Locate the cell with the specified text and output its [X, Y] center coordinate. 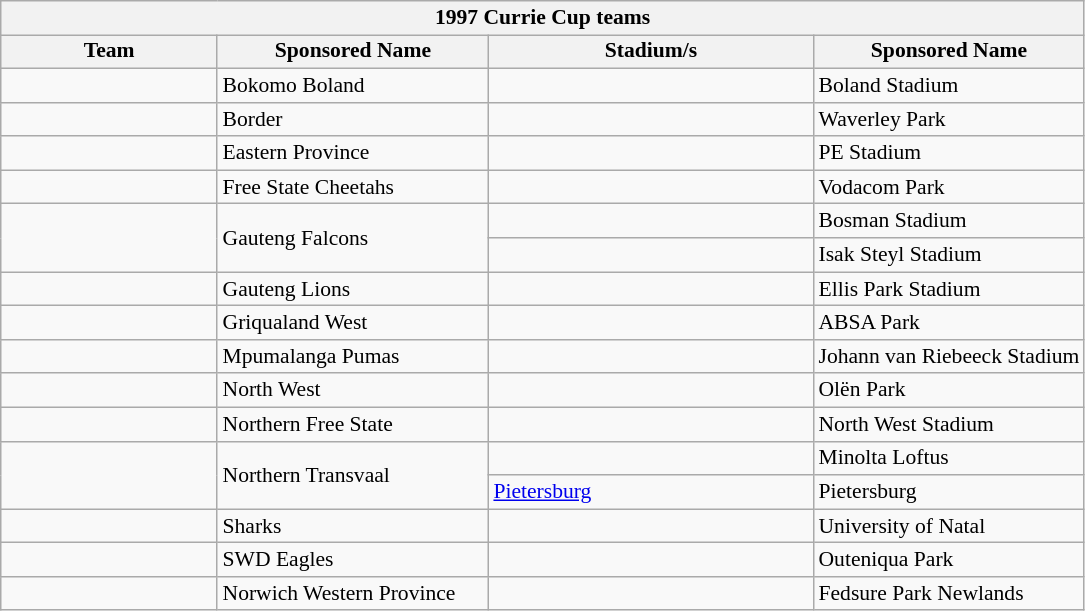
ABSA Park [948, 323]
Gauteng Lions [352, 289]
Eastern Province [352, 154]
Mpumalanga Pumas [352, 357]
North West [352, 391]
Border [352, 120]
Northern Transvaal [352, 475]
PE Stadium [948, 154]
Outeniqua Park [948, 560]
Griqualand West [352, 323]
Waverley Park [948, 120]
Bokomo Boland [352, 86]
SWD Eagles [352, 560]
Minolta Loftus [948, 458]
Olën Park [948, 391]
Ellis Park Stadium [948, 289]
Vodacom Park [948, 187]
Team [110, 52]
Johann van Riebeeck Stadium [948, 357]
Free State Cheetahs [352, 187]
Bosman Stadium [948, 221]
Fedsure Park Newlands [948, 594]
Sharks [352, 526]
1997 Currie Cup teams [543, 18]
Boland Stadium [948, 86]
North West Stadium [948, 425]
Norwich Western Province [352, 594]
University of Natal [948, 526]
Northern Free State [352, 425]
Stadium/s [650, 52]
Isak Steyl Stadium [948, 255]
Gauteng Falcons [352, 238]
